Extract the [X, Y] coordinate from the center of the cell holding the provided text.  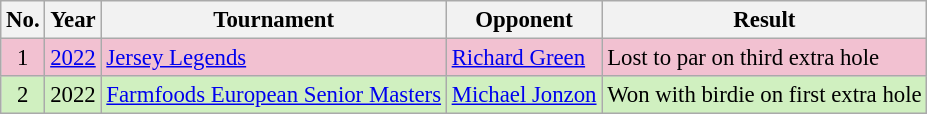
Won with birdie on first extra hole [764, 95]
Tournament [274, 20]
Jersey Legends [274, 58]
Farmfoods European Senior Masters [274, 95]
Year [73, 20]
2 [23, 95]
Result [764, 20]
No. [23, 20]
Michael Jonzon [524, 95]
Lost to par on third extra hole [764, 58]
Opponent [524, 20]
1 [23, 58]
Richard Green [524, 58]
